Return the (x, y) coordinate for the center point of the cell that contains the specified text.  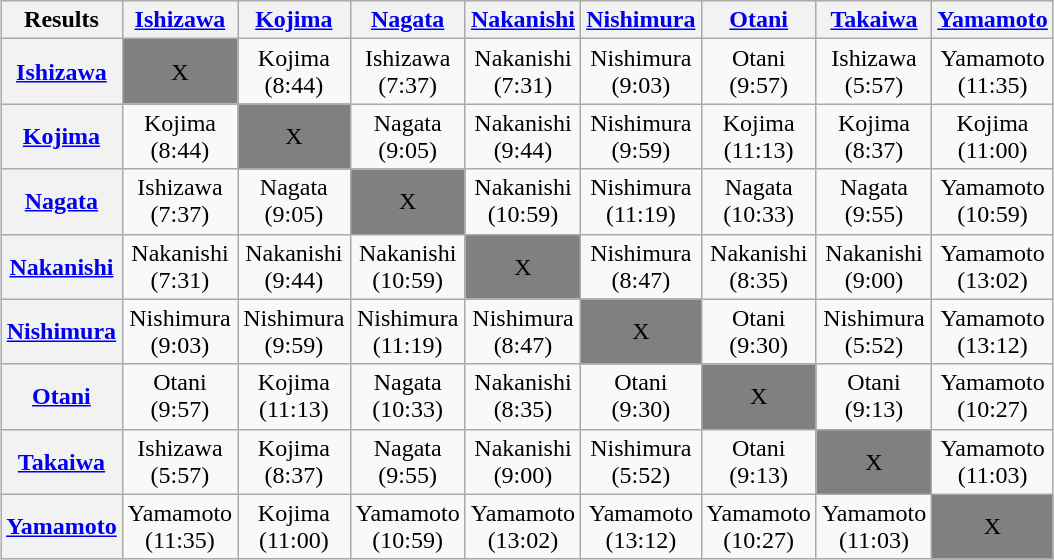
Results (62, 20)
